Extract the (X, Y) coordinate from the center of the cell holding the provided text.  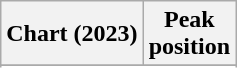
Chart (2023) (72, 34)
Peakposition (189, 34)
